Output the [x, y] coordinate of the center of the cell containing the given text.  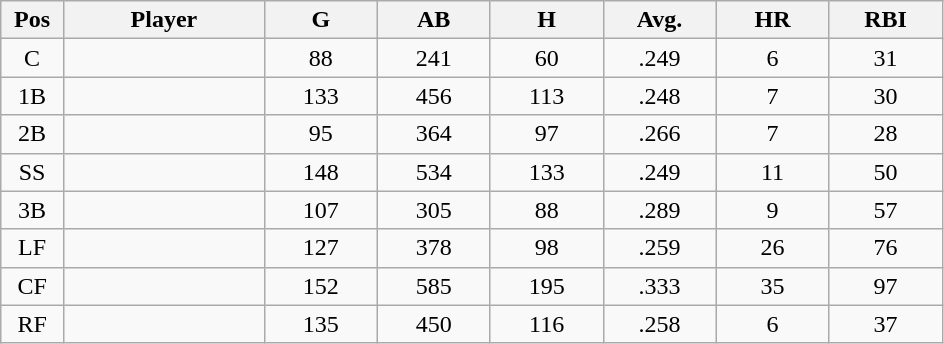
98 [546, 248]
241 [434, 58]
.289 [660, 210]
HR [772, 20]
378 [434, 248]
SS [32, 172]
585 [434, 286]
Avg. [660, 20]
C [32, 58]
135 [320, 324]
G [320, 20]
26 [772, 248]
.333 [660, 286]
57 [886, 210]
148 [320, 172]
50 [886, 172]
RBI [886, 20]
RF [32, 324]
37 [886, 324]
60 [546, 58]
195 [546, 286]
534 [434, 172]
31 [886, 58]
95 [320, 134]
127 [320, 248]
Pos [32, 20]
76 [886, 248]
113 [546, 96]
CF [32, 286]
456 [434, 96]
H [546, 20]
AB [434, 20]
11 [772, 172]
2B [32, 134]
305 [434, 210]
LF [32, 248]
152 [320, 286]
28 [886, 134]
107 [320, 210]
.259 [660, 248]
450 [434, 324]
9 [772, 210]
.258 [660, 324]
364 [434, 134]
30 [886, 96]
35 [772, 286]
116 [546, 324]
.248 [660, 96]
1B [32, 96]
.266 [660, 134]
3B [32, 210]
Player [164, 20]
